Locate the cell with the specified text and output its (X, Y) center coordinate. 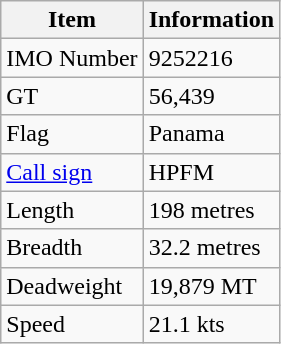
19,879 MT (211, 286)
32.2 metres (211, 248)
GT (72, 96)
Call sign (72, 172)
HPFM (211, 172)
Length (72, 210)
198 metres (211, 210)
IMO Number (72, 58)
9252216 (211, 58)
Panama (211, 134)
21.1 kts (211, 324)
Deadweight (72, 286)
Breadth (72, 248)
Information (211, 20)
56,439 (211, 96)
Speed (72, 324)
Item (72, 20)
Flag (72, 134)
